Identify which cell holds the provided text, then report its [x, y] central coordinate. 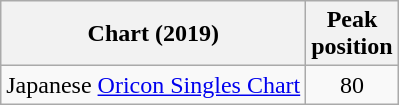
Japanese Oricon Singles Chart [154, 85]
Chart (2019) [154, 34]
80 [352, 85]
Peakposition [352, 34]
